Detect which cell encompasses the target text, then output its [X, Y] center coordinate. 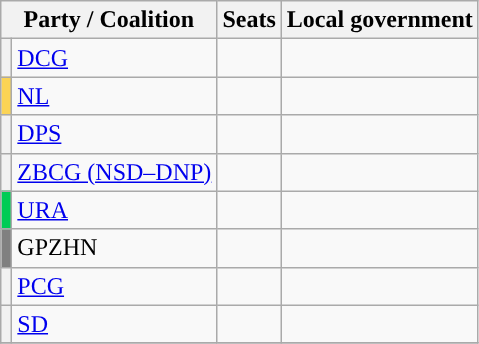
PCG [114, 286]
ZBCG (NSD–DNP) [114, 172]
SD [114, 324]
DCG [114, 58]
Local government [380, 20]
NL [114, 96]
Seats [249, 20]
URA [114, 210]
Party / Coalition [109, 20]
DPS [114, 134]
GPZHN [114, 248]
